Provide the [X, Y] coordinate of the cell's center where the given text is located.  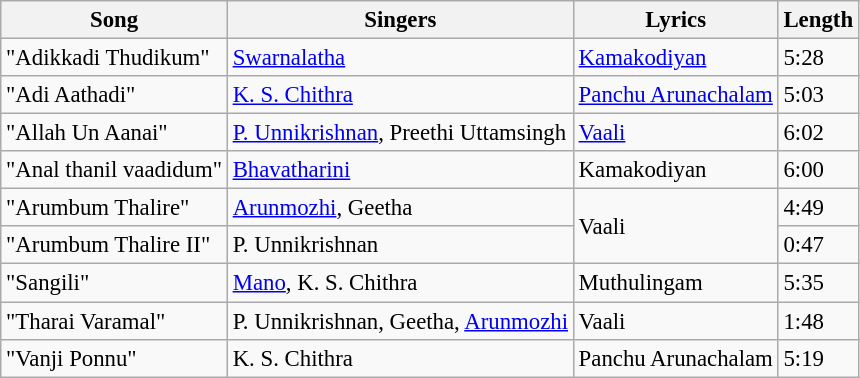
Length [818, 20]
"Vanji Ponnu" [114, 358]
P. Unnikrishnan [400, 245]
Lyrics [676, 20]
5:19 [818, 358]
"Tharai Varamal" [114, 321]
"Adikkadi Thudikum" [114, 58]
Swarnalatha [400, 58]
Arunmozhi, Geetha [400, 208]
"Arumbum Thalire II" [114, 245]
5:35 [818, 283]
0:47 [818, 245]
Bhavatharini [400, 170]
"Arumbum Thalire" [114, 208]
"Allah Un Aanai" [114, 133]
6:02 [818, 133]
"Sangili" [114, 283]
5:28 [818, 58]
6:00 [818, 170]
Muthulingam [676, 283]
Mano, K. S. Chithra [400, 283]
5:03 [818, 95]
"Adi Aathadi" [114, 95]
4:49 [818, 208]
Singers [400, 20]
1:48 [818, 321]
"Anal thanil vaadidum" [114, 170]
Song [114, 20]
P. Unnikrishnan, Geetha, Arunmozhi [400, 321]
P. Unnikrishnan, Preethi Uttamsingh [400, 133]
